Pinpoint the cell where the given text exists, returning its (x, y) midpoint coordinate. 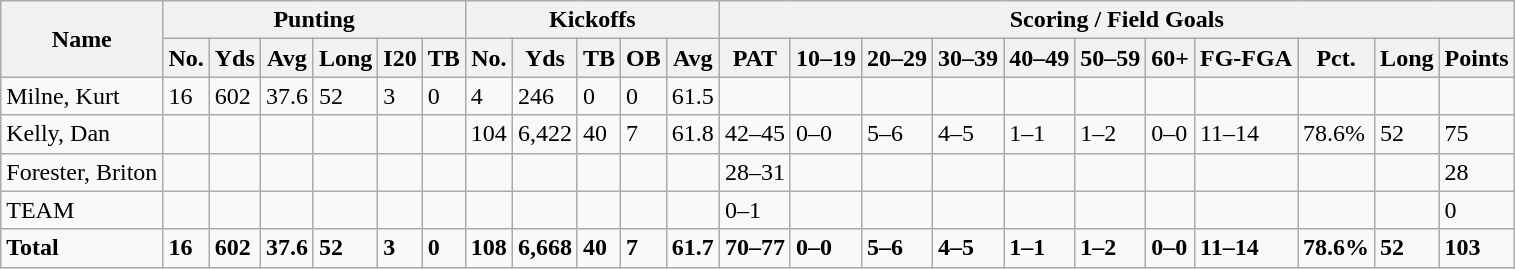
6,668 (544, 248)
20–29 (896, 58)
50–59 (1110, 58)
Kickoffs (592, 20)
40–49 (1040, 58)
103 (1476, 248)
Scoring / Field Goals (1116, 20)
Pct. (1336, 58)
Total (82, 248)
OB (644, 58)
28–31 (754, 172)
61.5 (692, 96)
28 (1476, 172)
Forester, Briton (82, 172)
61.8 (692, 134)
75 (1476, 134)
104 (488, 134)
10–19 (826, 58)
I20 (400, 58)
Kelly, Dan (82, 134)
Milne, Kurt (82, 96)
TEAM (82, 210)
Punting (314, 20)
42–45 (754, 134)
30–39 (968, 58)
70–77 (754, 248)
Points (1476, 58)
0–1 (754, 210)
4 (488, 96)
60+ (1170, 58)
Name (82, 39)
PAT (754, 58)
61.7 (692, 248)
246 (544, 96)
FG-FGA (1246, 58)
6,422 (544, 134)
108 (488, 248)
